For the text-containing cell, return its midpoint in (x, y) coordinate format. 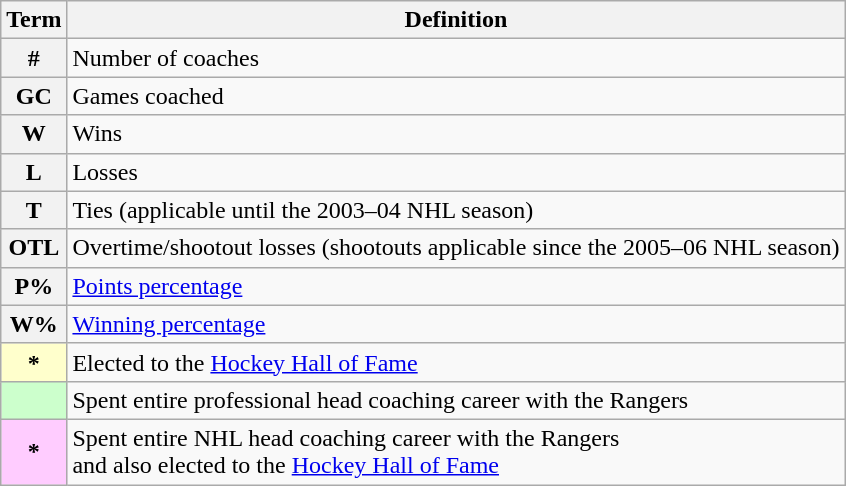
# (34, 58)
OTL (34, 248)
GC (34, 96)
Wins (456, 134)
Ties (applicable until the 2003–04 NHL season) (456, 210)
P% (34, 286)
Spent entire professional head coaching career with the Rangers (456, 400)
Games coached (456, 96)
T (34, 210)
Spent entire NHL head coaching career with the Rangersand also elected to the Hockey Hall of Fame (456, 452)
Overtime/shootout losses (shootouts applicable since the 2005–06 NHL season) (456, 248)
Points percentage (456, 286)
Elected to the Hockey Hall of Fame (456, 362)
Number of coaches (456, 58)
Winning percentage (456, 324)
L (34, 172)
W% (34, 324)
W (34, 134)
Losses (456, 172)
Term (34, 20)
Definition (456, 20)
